Return the [X, Y] coordinate for the center point of the cell that contains the specified text.  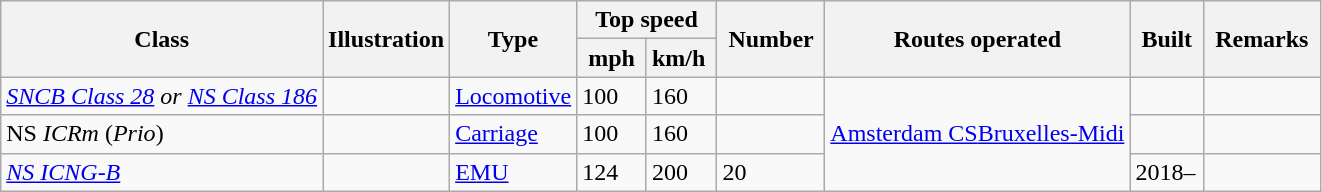
Number [771, 39]
Amsterdam CSBruxelles-Midi [978, 134]
Top speed [647, 20]
Type [514, 39]
NS ICNG-B [162, 172]
2018– [1167, 172]
Carriage [514, 134]
EMU [514, 172]
mph [612, 58]
Illustration [386, 39]
NS ICRm (Prio) [162, 134]
Class [162, 39]
SNCB Class 28 or NS Class 186 [162, 96]
Built [1167, 39]
200 [681, 172]
Routes operated [978, 39]
124 [612, 172]
Remarks [1262, 39]
km/h [681, 58]
20 [771, 172]
Locomotive [514, 96]
